Scan for the cell matching the given text and deliver its [X, Y] coordinate at center. 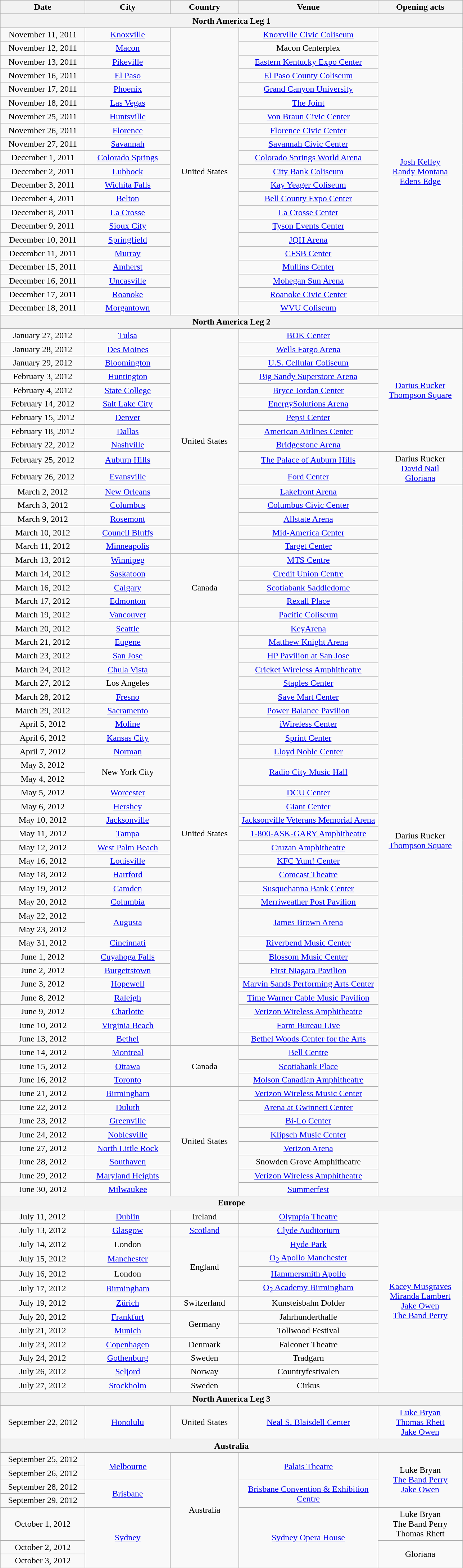
Josh KelleyRandy MontanaEdens Edge [420, 171]
Power Balance Pavilion [308, 711]
Arena at Gwinnett Center [308, 1107]
Gothenburg [128, 1358]
October 2, 2012 [43, 1547]
Salt Lake City [128, 404]
Savannah Civic Center [308, 144]
Bridgestone Arena [308, 445]
Camden [128, 888]
February 22, 2012 [43, 445]
Vancouver [128, 615]
Cruzan Amphitheatre [308, 847]
Brisbane [128, 1494]
El Paso [128, 75]
May 10, 2012 [43, 820]
Bell County Expo Center [308, 199]
North America Leg 1 [232, 21]
June 14, 2012 [43, 1052]
Charlotte [128, 1011]
Country [204, 7]
Falconer Theatre [308, 1344]
November 26, 2011 [43, 130]
Date [43, 7]
Matthew Knight Arena [308, 642]
Tulsa [128, 335]
Mohegan Sun Arena [308, 281]
Raleigh [128, 998]
September 26, 2012 [43, 1473]
Seljord [128, 1371]
Southaven [128, 1162]
Las Vegas [128, 103]
Phoenix [128, 89]
May 5, 2012 [43, 792]
Auburn Hills [128, 460]
Pacific Coliseum [308, 615]
March 29, 2012 [43, 711]
Minneapolis [128, 546]
July 21, 2012 [43, 1330]
April 7, 2012 [43, 751]
Louisville [128, 861]
Eastern Kentucky Expo Center [308, 62]
CFSB Center [308, 253]
MTS Centre [308, 560]
Huntington [128, 376]
Jahrhunderthalle [308, 1317]
June 9, 2012 [43, 1011]
November 18, 2011 [43, 103]
Big Sandy Superstore Arena [308, 376]
Huntsville [128, 116]
City Bank Coliseum [308, 171]
January 27, 2012 [43, 335]
Bethel [128, 1039]
Pepsi Center [308, 418]
Tollwood Festival [308, 1330]
Toronto [128, 1080]
May 31, 2012 [43, 943]
March 17, 2012 [43, 601]
Los Angeles [128, 683]
Tradgarn [308, 1358]
June 10, 2012 [43, 1025]
Moline [128, 724]
December 4, 2011 [43, 199]
Sydney [128, 1537]
Comcast Theatre [308, 875]
February 15, 2012 [43, 418]
June 3, 2012 [43, 984]
Columbus Civic Center [308, 505]
Countryfestivalen [308, 1371]
Von Braun Civic Center [308, 116]
October 1, 2012 [43, 1524]
December 8, 2011 [43, 212]
December 15, 2011 [43, 267]
Burgettstown [128, 970]
Council Bluffs [128, 533]
Noblesville [128, 1135]
Ford Center [308, 477]
El Paso County Coliseum [308, 75]
The Joint [308, 103]
New York City [128, 772]
Uncasville [128, 281]
March 2, 2012 [43, 492]
Cincinnati [128, 943]
Colorado Springs World Arena [308, 157]
La Crosse Center [308, 212]
Knoxville Civic Coliseum [308, 35]
Sacramento [128, 711]
Kay Yeager Coliseum [308, 185]
Cirkus [308, 1385]
Murray [128, 253]
July 17, 2012 [43, 1288]
March 28, 2012 [43, 697]
July 23, 2012 [43, 1344]
June 22, 2012 [43, 1107]
December 10, 2011 [43, 240]
City [128, 7]
DCU Center [308, 792]
March 24, 2012 [43, 670]
December 9, 2011 [43, 226]
Duluth [128, 1107]
May 16, 2012 [43, 861]
Florence [128, 130]
Florence Civic Center [308, 130]
November 16, 2011 [43, 75]
WVU Coliseum [308, 308]
July 16, 2012 [43, 1274]
State College [128, 390]
Calgary [128, 587]
Brisbane Convention & Exhibition Centre [308, 1494]
Worcester [128, 792]
September 25, 2012 [43, 1459]
Munich [128, 1330]
Marvin Sands Performing Arts Center [308, 984]
July 26, 2012 [43, 1371]
June 8, 2012 [43, 998]
Gloriana [420, 1554]
1-800-ASK-GARY Amphitheatre [308, 833]
Radio City Music Hall [308, 772]
Hershey [128, 806]
Bi-Lo Center [308, 1121]
January 29, 2012 [43, 363]
Blossom Music Center [308, 957]
Cricket Wireless Amphitheatre [308, 670]
June 29, 2012 [43, 1176]
Allstate Arena [308, 519]
Credit Union Centre [308, 574]
Zürich [128, 1303]
Hartford [128, 875]
Evansville [128, 477]
December 3, 2011 [43, 185]
Scotiabank Saddledome [308, 587]
JQH Arena [308, 240]
February 26, 2012 [43, 477]
Luke BryanThomas RhettJake Owen [420, 1422]
New Orleans [128, 492]
February 4, 2012 [43, 390]
Verizon Wireless Music Center [308, 1094]
June 23, 2012 [43, 1121]
March 27, 2012 [43, 683]
June 1, 2012 [43, 957]
Kacey MusgravesMiranda LambertJake OwenThe Band Perry [420, 1301]
Greenville [128, 1121]
Target Center [308, 546]
June 21, 2012 [43, 1094]
March 19, 2012 [43, 615]
July 27, 2012 [43, 1385]
May 23, 2012 [43, 929]
Jacksonville Veterans Memorial Arena [308, 820]
Frankfurt [128, 1317]
Winnipeg [128, 560]
Sydney Opera House [308, 1537]
Bloomington [128, 363]
May 11, 2012 [43, 833]
February 25, 2012 [43, 460]
Kunsteisbahn Dolder [308, 1303]
July 15, 2012 [43, 1259]
June 16, 2012 [43, 1080]
Luke BryanThe Band PerryJake Owen [420, 1480]
Belton [128, 199]
December 17, 2011 [43, 294]
Summerfest [308, 1189]
Manchester [128, 1259]
June 24, 2012 [43, 1135]
January 28, 2012 [43, 349]
Bell Centre [308, 1052]
EnergySolutions Arena [308, 404]
iWireless Center [308, 724]
Norman [128, 751]
September 22, 2012 [43, 1422]
Maryland Heights [128, 1176]
Copenhagen [128, 1344]
Chula Vista [128, 670]
March 16, 2012 [43, 587]
Honolulu [128, 1422]
July 20, 2012 [43, 1317]
North America Leg 2 [232, 322]
Seattle [128, 629]
San Jose [128, 656]
Sioux City [128, 226]
Grand Canyon University [308, 89]
Dallas [128, 431]
Norway [204, 1371]
July 13, 2012 [43, 1230]
June 13, 2012 [43, 1039]
November 27, 2011 [43, 144]
March 20, 2012 [43, 629]
December 2, 2011 [43, 171]
Scotiabank Place [308, 1066]
Switzerland [204, 1303]
April 5, 2012 [43, 724]
Roanoke Civic Center [308, 294]
June 30, 2012 [43, 1189]
Scotland [204, 1230]
Augusta [128, 923]
Savannah [128, 144]
Opening acts [420, 7]
March 11, 2012 [43, 546]
Tampa [128, 833]
Germany [204, 1324]
Ottawa [128, 1066]
North Little Rock [128, 1148]
May 19, 2012 [43, 888]
La Crosse [128, 212]
May 4, 2012 [43, 779]
May 22, 2012 [43, 916]
May 12, 2012 [43, 847]
Time Warner Cable Music Pavilion [308, 998]
Pikeville [128, 62]
Mullins Center [308, 267]
Denmark [204, 1344]
Macon Centerplex [308, 48]
Roanoke [128, 294]
March 23, 2012 [43, 656]
Save Mart Center [308, 697]
February 14, 2012 [43, 404]
Clyde Auditorium [308, 1230]
Montreal [128, 1052]
Milwaukee [128, 1189]
O2 Academy Birmingham [308, 1288]
March 3, 2012 [43, 505]
December 1, 2011 [43, 157]
Morgantown [128, 308]
June 15, 2012 [43, 1066]
May 6, 2012 [43, 806]
Springfield [128, 240]
Kansas City [128, 738]
Knoxville [128, 35]
November 25, 2011 [43, 116]
June 2, 2012 [43, 970]
Tyson Events Center [308, 226]
KFC Yum! Center [308, 861]
April 6, 2012 [43, 738]
Hopewell [128, 984]
Edmonton [128, 601]
Merriweather Post Pavilion [308, 902]
BOK Center [308, 335]
Bryce Jordan Center [308, 390]
U.S. Cellular Coliseum [308, 363]
May 20, 2012 [43, 902]
Riverbend Music Center [308, 943]
Virginia Beach [128, 1025]
Saskatoon [128, 574]
Hyde Park [308, 1244]
Lloyd Noble Center [308, 751]
Rosemont [128, 519]
Melbourne [128, 1466]
Colorado Springs [128, 157]
November 11, 2011 [43, 35]
England [204, 1266]
Glasgow [128, 1230]
Snowden Grove Amphitheatre [308, 1162]
Lubbock [128, 171]
Wichita Falls [128, 185]
Hammersmith Apollo [308, 1274]
May 18, 2012 [43, 875]
Sprint Center [308, 738]
Bethel Woods Center for the Arts [308, 1039]
Molson Canadian Amphitheatre [308, 1080]
Staples Center [308, 683]
The Palace of Auburn Hills [308, 460]
Fresno [128, 697]
November 17, 2011 [43, 89]
June 28, 2012 [43, 1162]
Amherst [128, 267]
Cuyahoga Falls [128, 957]
Macon [128, 48]
July 24, 2012 [43, 1358]
November 12, 2011 [43, 48]
May 3, 2012 [43, 765]
Darius RuckerDavid NailGloriana [420, 468]
March 21, 2012 [43, 642]
Jacksonville [128, 820]
Palais Theatre [308, 1466]
Olympia Theatre [308, 1217]
Giant Center [308, 806]
Europe [232, 1203]
Mid-America Center [308, 533]
First Niagara Pavilion [308, 970]
March 13, 2012 [43, 560]
Klipsch Music Center [308, 1135]
July 14, 2012 [43, 1244]
Columbia [128, 902]
Wells Fargo Arena [308, 349]
Stockholm [128, 1385]
Farm Bureau Live [308, 1025]
Neal S. Blaisdell Center [308, 1422]
Luke BryanThe Band PerryThomas Rhett [420, 1524]
KeyArena [308, 629]
James Brown Arena [308, 923]
March 9, 2012 [43, 519]
March 14, 2012 [43, 574]
Ireland [204, 1217]
Rexall Place [308, 601]
Columbus [128, 505]
West Palm Beach [128, 847]
Dublin [128, 1217]
Verizon Arena [308, 1148]
March 10, 2012 [43, 533]
Susquehanna Bank Center [308, 888]
American Airlines Center [308, 431]
September 29, 2012 [43, 1500]
O2 Apollo Manchester [308, 1259]
Nashville [128, 445]
February 18, 2012 [43, 431]
July 11, 2012 [43, 1217]
February 3, 2012 [43, 376]
December 11, 2011 [43, 253]
June 27, 2012 [43, 1148]
Venue [308, 7]
July 19, 2012 [43, 1303]
Des Moines [128, 349]
North America Leg 3 [232, 1399]
Eugene [128, 642]
November 13, 2011 [43, 62]
HP Pavilion at San Jose [308, 656]
September 28, 2012 [43, 1487]
Denver [128, 418]
October 3, 2012 [43, 1561]
December 16, 2011 [43, 281]
Lakefront Arena [308, 492]
December 18, 2011 [43, 308]
